Scan for the cell matching the given text and deliver its [x, y] coordinate at center. 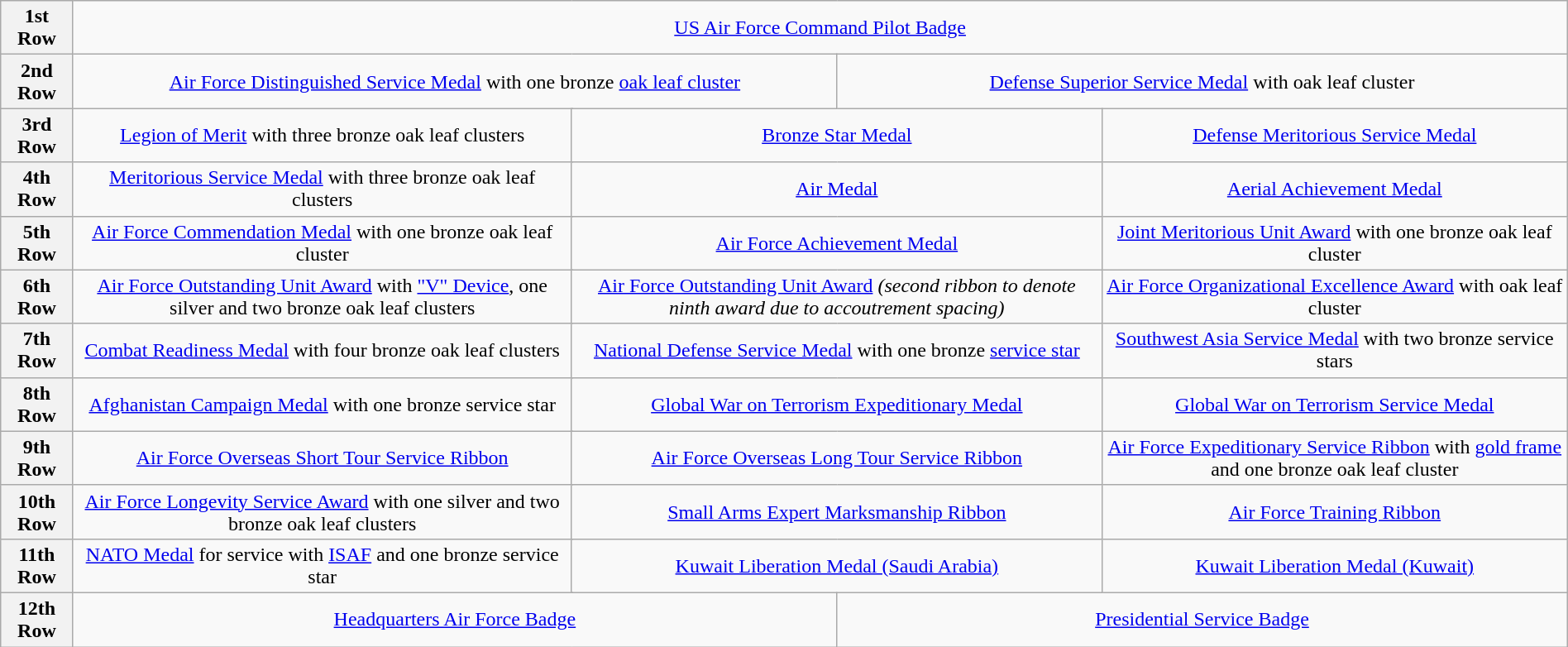
Presidential Service Badge [1202, 619]
Air Force Training Ribbon [1335, 511]
US Air Force Command Pilot Badge [820, 28]
11th Row [36, 566]
Combat Readiness Medal with four bronze oak leaf clusters [323, 351]
8th Row [36, 404]
Air Force Overseas Short Tour Service Ribbon [323, 458]
Air Force Achievement Medal [837, 243]
Aerial Achievement Medal [1335, 189]
3rd Row [36, 136]
Legion of Merit with three bronze oak leaf clusters [323, 136]
Southwest Asia Service Medal with two bronze service stars [1335, 351]
Air Medal [837, 189]
Defense Meritorious Service Medal [1335, 136]
Defense Superior Service Medal with oak leaf cluster [1202, 81]
Air Force Organizational Excellence Award with oak leaf cluster [1335, 296]
Air Force Expeditionary Service Ribbon with gold frame and one bronze oak leaf cluster [1335, 458]
10th Row [36, 511]
Meritorious Service Medal with three bronze oak leaf clusters [323, 189]
Headquarters Air Force Badge [455, 619]
7th Row [36, 351]
4th Row [36, 189]
Air Force Distinguished Service Medal with one bronze oak leaf cluster [455, 81]
Air Force Outstanding Unit Award (second ribbon to denote ninth award due to accoutrement spacing) [837, 296]
12th Row [36, 619]
Air Force Overseas Long Tour Service Ribbon [837, 458]
Air Force Longevity Service Award with one silver and two bronze oak leaf clusters [323, 511]
Afghanistan Campaign Medal with one bronze service star [323, 404]
9th Row [36, 458]
NATO Medal for service with ISAF and one bronze service star [323, 566]
6th Row [36, 296]
2nd Row [36, 81]
1st Row [36, 28]
Bronze Star Medal [837, 136]
Joint Meritorious Unit Award with one bronze oak leaf cluster [1335, 243]
Global War on Terrorism Service Medal [1335, 404]
5th Row [36, 243]
Kuwait Liberation Medal (Kuwait) [1335, 566]
National Defense Service Medal with one bronze service star [837, 351]
Kuwait Liberation Medal (Saudi Arabia) [837, 566]
Air Force Commendation Medal with one bronze oak leaf cluster [323, 243]
Small Arms Expert Marksmanship Ribbon [837, 511]
Global War on Terrorism Expeditionary Medal [837, 404]
Air Force Outstanding Unit Award with "V" Device, one silver and two bronze oak leaf clusters [323, 296]
